Provide the (x, y) coordinate of the cell's center where the given text is located.  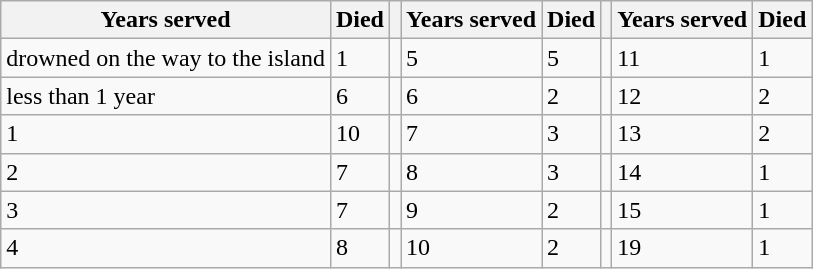
19 (682, 248)
4 (166, 248)
9 (472, 210)
drowned on the way to the island (166, 58)
13 (682, 134)
11 (682, 58)
14 (682, 172)
less than 1 year (166, 96)
12 (682, 96)
15 (682, 210)
